Extract the [X, Y] coordinate from the center of the cell holding the provided text.  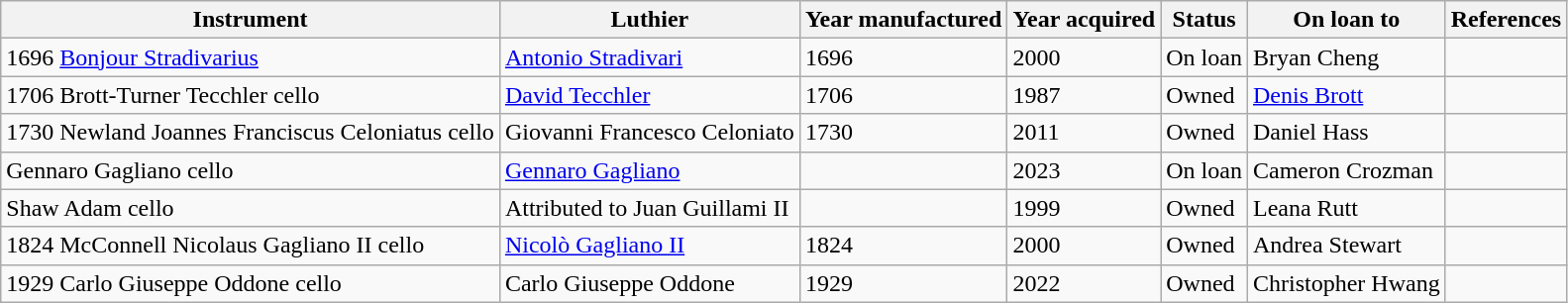
1696 [903, 57]
Luthier [650, 20]
1730 [903, 133]
1696 Bonjour Stradivarius [251, 57]
Attributed to Juan Guillami II [650, 208]
Denis Brott [1346, 95]
Year acquired [1084, 20]
Gennaro Gagliano cello [251, 170]
Status [1204, 20]
Cameron Crozman [1346, 170]
Daniel Hass [1346, 133]
David Tecchler [650, 95]
Antonio Stradivari [650, 57]
2022 [1084, 283]
1999 [1084, 208]
Leana Rutt [1346, 208]
2011 [1084, 133]
1824 McConnell Nicolaus Gagliano II cello [251, 246]
Gennaro Gagliano [650, 170]
1706 Brott-Turner Tecchler cello [251, 95]
Shaw Adam cello [251, 208]
Year manufactured [903, 20]
Bryan Cheng [1346, 57]
1730 Newland Joannes Franciscus Celoniatus cello [251, 133]
1929 [903, 283]
Nicolò Gagliano II [650, 246]
Carlo Giuseppe Oddone [650, 283]
1824 [903, 246]
2023 [1084, 170]
References [1506, 20]
On loan to [1346, 20]
Giovanni Francesco Celoniato [650, 133]
Instrument [251, 20]
1929 Carlo Giuseppe Oddone cello [251, 283]
Christopher Hwang [1346, 283]
Andrea Stewart [1346, 246]
1706 [903, 95]
1987 [1084, 95]
